Pinpoint the cell where the given text exists, returning its [X, Y] midpoint coordinate. 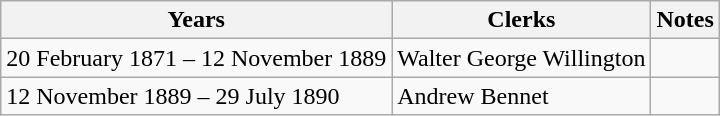
20 February 1871 – 12 November 1889 [196, 58]
Andrew Bennet [522, 96]
12 November 1889 – 29 July 1890 [196, 96]
Notes [685, 20]
Years [196, 20]
Clerks [522, 20]
Walter George Willington [522, 58]
